For the text-containing cell, return its midpoint in [x, y] coordinate format. 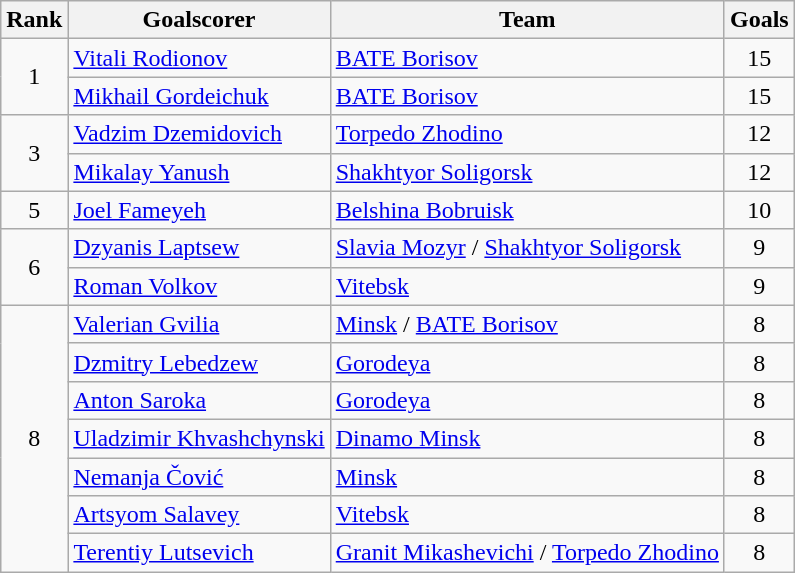
Vadzim Dzemidovich [199, 134]
Nemanja Čović [199, 477]
Slavia Mozyr / Shakhtyor Soligorsk [527, 248]
Dzyanis Laptsew [199, 248]
Team [527, 20]
Vitali Rodionov [199, 58]
1 [34, 77]
10 [759, 210]
Artsyom Salavey [199, 515]
Dinamo Minsk [527, 438]
Granit Mikashevichi / Torpedo Zhodino [527, 553]
Mikalay Yanush [199, 172]
Minsk / BATE Borisov [527, 324]
Anton Saroka [199, 400]
Valerian Gvilia [199, 324]
Joel Fameyeh [199, 210]
Shakhtyor Soligorsk [527, 172]
3 [34, 153]
Minsk [527, 477]
6 [34, 267]
Dzmitry Lebedzew [199, 362]
Mikhail Gordeichuk [199, 96]
Goalscorer [199, 20]
Goals [759, 20]
5 [34, 210]
Roman Volkov [199, 286]
Torpedo Zhodino [527, 134]
Terentiy Lutsevich [199, 553]
Rank [34, 20]
Belshina Bobruisk [527, 210]
Uladzimir Khvashchynski [199, 438]
